For the text-containing cell, return its midpoint in [X, Y] coordinate format. 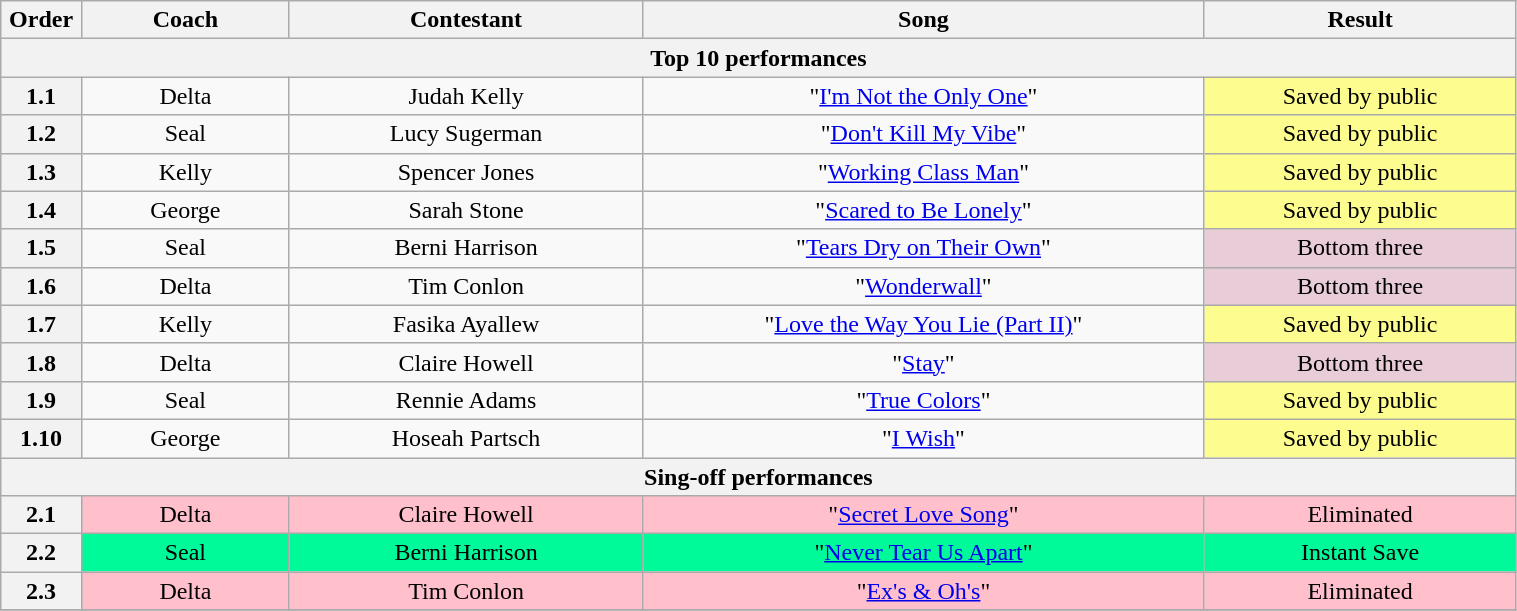
"Don't Kill My Vibe" [924, 134]
"Secret Love Song" [924, 515]
"Never Tear Us Apart" [924, 553]
Sing-off performances [758, 477]
1.7 [42, 324]
"Love the Way You Lie (Part II)" [924, 324]
Judah Kelly [466, 96]
Song [924, 20]
Lucy Sugerman [466, 134]
Coach [185, 20]
"Tears Dry on Their Own" [924, 248]
Rennie Adams [466, 400]
Instant Save [1360, 553]
2.1 [42, 515]
Top 10 performances [758, 58]
"Ex's & Oh's" [924, 591]
1.6 [42, 286]
Order [42, 20]
1.1 [42, 96]
"Scared to Be Lonely" [924, 210]
Spencer Jones [466, 172]
1.10 [42, 438]
Fasika Ayallew [466, 324]
"True Colors" [924, 400]
Result [1360, 20]
1.4 [42, 210]
1.3 [42, 172]
1.8 [42, 362]
"I Wish" [924, 438]
"Wonderwall" [924, 286]
"Stay" [924, 362]
2.2 [42, 553]
Hoseah Partsch [466, 438]
2.3 [42, 591]
1.5 [42, 248]
1.9 [42, 400]
"I'm Not the Only One" [924, 96]
"Working Class Man" [924, 172]
1.2 [42, 134]
Sarah Stone [466, 210]
Contestant [466, 20]
